Detect which cell encompasses the target text, then output its (X, Y) center coordinate. 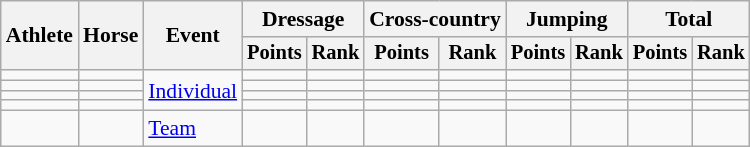
Horse (110, 36)
Cross-country (435, 19)
Individual (192, 90)
Athlete (40, 36)
Jumping (567, 19)
Total (689, 19)
Team (192, 129)
Event (192, 36)
Dressage (303, 19)
